Pinpoint the cell where the given text exists, returning its (x, y) midpoint coordinate. 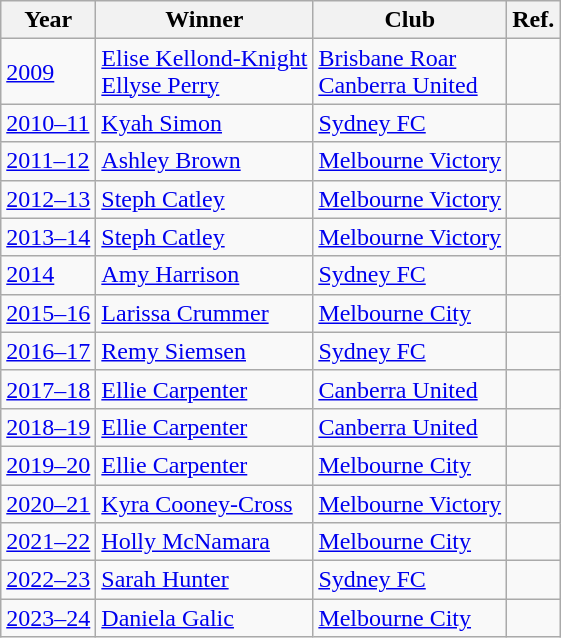
Year (48, 20)
Remy Siemsen (204, 351)
2018–19 (48, 427)
Amy Harrison (204, 275)
2019–20 (48, 465)
2017–18 (48, 389)
Kyah Simon (204, 123)
Winner (204, 20)
Ref. (534, 20)
Ashley Brown (204, 161)
2015–16 (48, 313)
2009 (48, 72)
2010–11 (48, 123)
2012–13 (48, 199)
Club (410, 20)
Larissa Crummer (204, 313)
Elise Kellond-Knight Ellyse Perry (204, 72)
2023–24 (48, 618)
2014 (48, 275)
2022–23 (48, 580)
2020–21 (48, 503)
2016–17 (48, 351)
Holly McNamara (204, 542)
2021–22 (48, 542)
2011–12 (48, 161)
Daniela Galic (204, 618)
2013–14 (48, 237)
Brisbane Roar Canberra United (410, 72)
Sarah Hunter (204, 580)
Kyra Cooney-Cross (204, 503)
